Provide the [X, Y] coordinate of the cell's center where the given text is located.  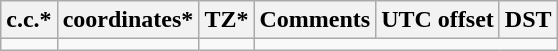
Comments [315, 20]
coordinates* [128, 20]
UTC offset [438, 20]
c.c.* [29, 20]
DST [528, 20]
TZ* [226, 20]
